From the cell containing the given text, extract its center point as (X, Y) coordinate. 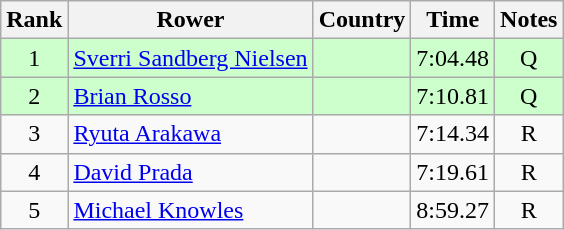
Notes (529, 20)
Time (453, 20)
Michael Knowles (190, 210)
Rank (34, 20)
Rower (190, 20)
7:19.61 (453, 172)
3 (34, 134)
Country (362, 20)
7:04.48 (453, 58)
Brian Rosso (190, 96)
4 (34, 172)
7:14.34 (453, 134)
Sverri Sandberg Nielsen (190, 58)
7:10.81 (453, 96)
2 (34, 96)
David Prada (190, 172)
5 (34, 210)
8:59.27 (453, 210)
1 (34, 58)
Ryuta Arakawa (190, 134)
